Provide the [x, y] coordinate of the cell's center where the given text is located.  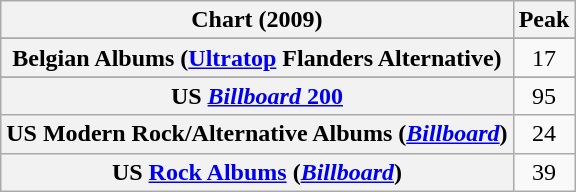
Belgian Albums (Ultratop Flanders Alternative) [257, 58]
US Billboard 200 [257, 96]
95 [544, 96]
US Rock Albums (Billboard) [257, 172]
24 [544, 134]
Chart (2009) [257, 20]
Peak [544, 20]
US Modern Rock/Alternative Albums (Billboard) [257, 134]
17 [544, 58]
39 [544, 172]
